Extract the (X, Y) coordinate from the center of the cell holding the provided text.  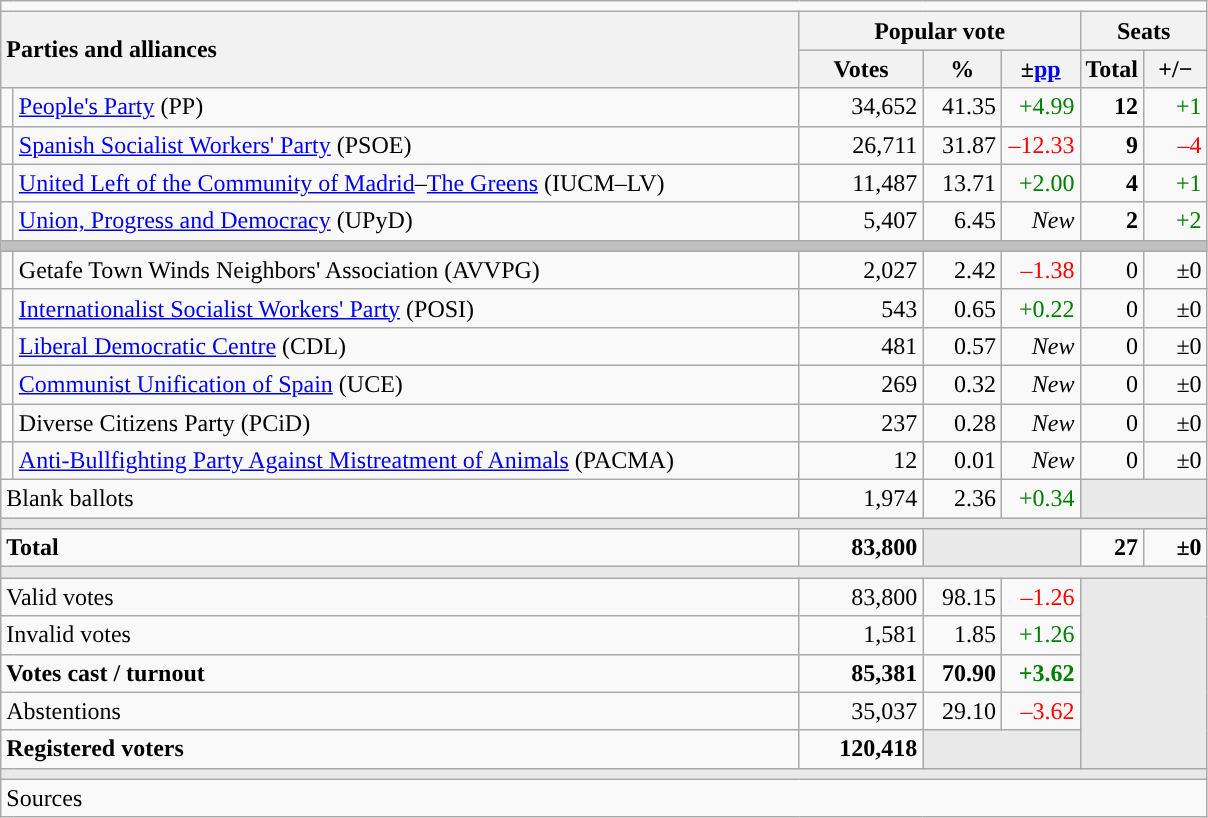
Internationalist Socialist Workers' Party (POSI) (406, 308)
+0.22 (1040, 308)
+3.62 (1040, 673)
+/− (1176, 69)
0.28 (962, 423)
Sources (604, 798)
1.85 (962, 635)
United Left of the Community of Madrid–The Greens (IUCM–LV) (406, 183)
% (962, 69)
Votes cast / turnout (400, 673)
2,027 (861, 270)
5,407 (861, 221)
4 (1112, 183)
+2 (1176, 221)
98.15 (962, 597)
Invalid votes (400, 635)
–3.62 (1040, 711)
±pp (1040, 69)
2.36 (962, 499)
6.45 (962, 221)
Popular vote (940, 31)
+4.99 (1040, 107)
+1.26 (1040, 635)
Communist Unification of Spain (UCE) (406, 384)
2 (1112, 221)
1,974 (861, 499)
120,418 (861, 749)
+0.34 (1040, 499)
Getafe Town Winds Neighbors' Association (AVVPG) (406, 270)
237 (861, 423)
26,711 (861, 145)
Diverse Citizens Party (PCiD) (406, 423)
People's Party (PP) (406, 107)
0.32 (962, 384)
11,487 (861, 183)
0.65 (962, 308)
Seats (1144, 31)
70.90 (962, 673)
0.01 (962, 461)
269 (861, 384)
–1.38 (1040, 270)
Parties and alliances (400, 50)
29.10 (962, 711)
–1.26 (1040, 597)
–4 (1176, 145)
1,581 (861, 635)
Valid votes (400, 597)
85,381 (861, 673)
31.87 (962, 145)
27 (1112, 548)
Liberal Democratic Centre (CDL) (406, 346)
35,037 (861, 711)
Spanish Socialist Workers' Party (PSOE) (406, 145)
+2.00 (1040, 183)
Anti-Bullfighting Party Against Mistreatment of Animals (PACMA) (406, 461)
13.71 (962, 183)
–12.33 (1040, 145)
Registered voters (400, 749)
9 (1112, 145)
41.35 (962, 107)
481 (861, 346)
543 (861, 308)
Blank ballots (400, 499)
Abstentions (400, 711)
2.42 (962, 270)
Votes (861, 69)
0.57 (962, 346)
Union, Progress and Democracy (UPyD) (406, 221)
34,652 (861, 107)
